Return [X, Y] of the center of cell containing provided text 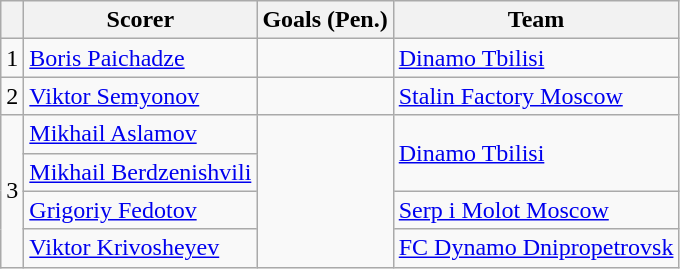
Serp i Molot Moscow [536, 210]
3 [12, 191]
Team [536, 20]
Viktor Krivosheyev [140, 248]
Boris Paichadze [140, 58]
Viktor Semyonov [140, 96]
Grigoriy Fedotov [140, 210]
Goals (Pen.) [325, 20]
1 [12, 58]
Mikhail Aslamov [140, 134]
Stalin Factory Moscow [536, 96]
2 [12, 96]
Mikhail Berdzenishvili [140, 172]
FC Dynamo Dnipropetrovsk [536, 248]
Scorer [140, 20]
